Output the [X, Y] coordinate of the center of the cell containing the given text.  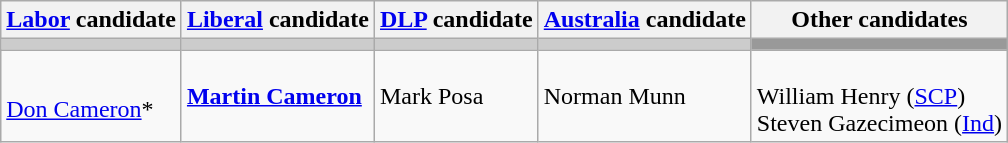
Australia candidate [644, 20]
Labor candidate [92, 20]
William Henry (SCP) Steven Gazecimeon (Ind) [879, 96]
DLP candidate [456, 20]
Don Cameron* [92, 96]
Other candidates [879, 20]
Liberal candidate [278, 20]
Mark Posa [456, 96]
Norman Munn [644, 96]
Martin Cameron [278, 96]
